Detect which cell encompasses the target text, then output its (x, y) center coordinate. 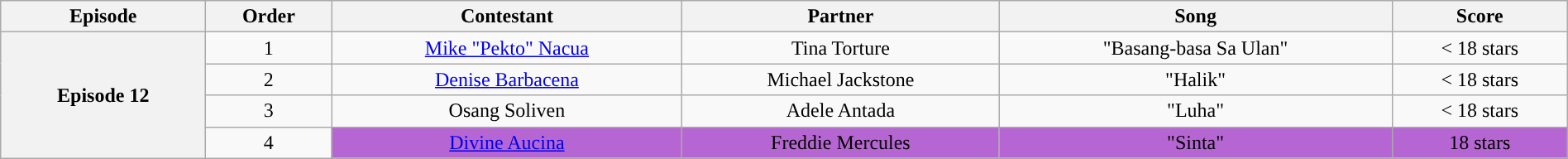
4 (269, 142)
"Basang-basa Sa Ulan" (1196, 48)
"Sinta" (1196, 142)
Michael Jackstone (840, 79)
2 (269, 79)
"Halik" (1196, 79)
Adele Antada (840, 111)
18 stars (1480, 142)
Partner (840, 17)
"Luha" (1196, 111)
Denise Barbacena (507, 79)
Song (1196, 17)
Tina Torture (840, 48)
1 (269, 48)
Episode 12 (103, 95)
Mike "Pekto" Nacua (507, 48)
Contestant (507, 17)
3 (269, 111)
Score (1480, 17)
Divine Aucina (507, 142)
Freddie Mercules (840, 142)
Episode (103, 17)
Order (269, 17)
Osang Soliven (507, 111)
